Output the [x, y] coordinate of the center of the cell containing the given text.  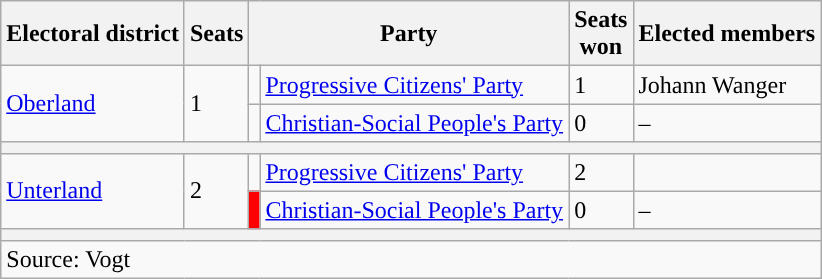
Unterland [93, 191]
Source: Vogt [411, 259]
Party [409, 34]
Seats [216, 34]
Oberland [93, 104]
Electoral district [93, 34]
Johann Wanger [727, 85]
Seatswon [601, 34]
Elected members [727, 34]
